Extract the (x, y) coordinate from the center of the cell holding the provided text.  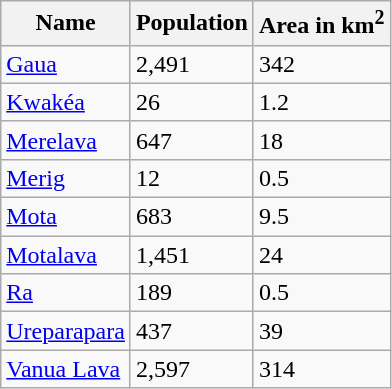
189 (192, 293)
1.2 (322, 102)
Population (192, 24)
12 (192, 178)
2,491 (192, 64)
9.5 (322, 217)
Merelava (66, 140)
Merig (66, 178)
Mota (66, 217)
26 (192, 102)
Kwakéa (66, 102)
2,597 (192, 369)
1,451 (192, 255)
683 (192, 217)
Area in km2 (322, 24)
Ra (66, 293)
314 (322, 369)
Ureparapara (66, 331)
24 (322, 255)
342 (322, 64)
Motalava (66, 255)
437 (192, 331)
18 (322, 140)
Name (66, 24)
647 (192, 140)
Gaua (66, 64)
Vanua Lava (66, 369)
39 (322, 331)
